Search for the cell housing the specified text and yield its [X, Y] center coordinate. 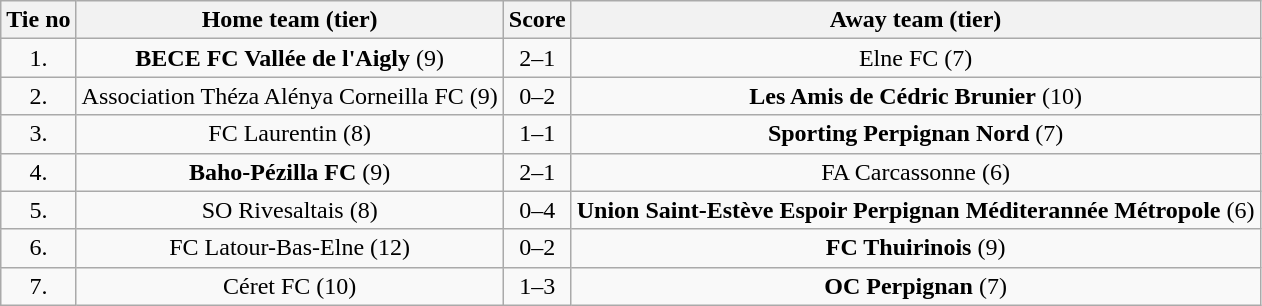
FC Laurentin (8) [290, 134]
Sporting Perpignan Nord (7) [916, 134]
SO Rivesaltais (8) [290, 210]
7. [38, 286]
5. [38, 210]
6. [38, 248]
2. [38, 96]
OC Perpignan (7) [916, 286]
3. [38, 134]
FC Thuirinois (9) [916, 248]
Union Saint-Estève Espoir Perpignan Méditerannée Métropole (6) [916, 210]
Away team (tier) [916, 20]
Baho-Pézilla FC (9) [290, 172]
Home team (tier) [290, 20]
Score [537, 20]
Association Théza Alénya Corneilla FC (9) [290, 96]
4. [38, 172]
Elne FC (7) [916, 58]
Les Amis de Cédric Brunier (10) [916, 96]
1–3 [537, 286]
1–1 [537, 134]
BECE FC Vallée de l'Aigly (9) [290, 58]
1. [38, 58]
0–4 [537, 210]
FC Latour-Bas-Elne (12) [290, 248]
Céret FC (10) [290, 286]
Tie no [38, 20]
FA Carcassonne (6) [916, 172]
